Locate the cell with the specified text and output its [X, Y] center coordinate. 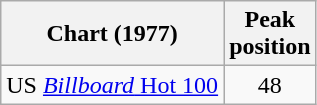
48 [270, 85]
Chart (1977) [112, 34]
Peakposition [270, 34]
US Billboard Hot 100 [112, 85]
